Output the [X, Y] coordinate of the center of the cell containing the given text.  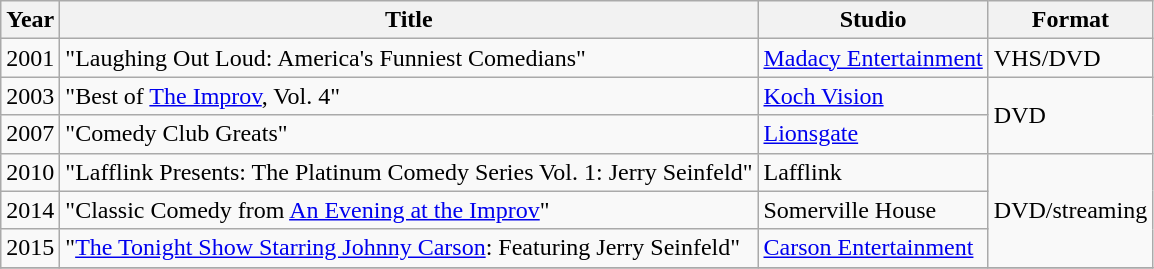
"The Tonight Show Starring Johnny Carson: Featuring Jerry Seinfeld" [409, 248]
Koch Vision [873, 96]
"Classic Comedy from An Evening at the Improv" [409, 210]
Lafflink [873, 172]
DVD/streaming [1070, 210]
2015 [30, 248]
Lionsgate [873, 134]
VHS/DVD [1070, 58]
"Best of The Improv, Vol. 4" [409, 96]
"Lafflink Presents: The Platinum Comedy Series Vol. 1: Jerry Seinfeld" [409, 172]
Madacy Entertainment [873, 58]
2010 [30, 172]
"Comedy Club Greats" [409, 134]
2014 [30, 210]
DVD [1070, 115]
Title [409, 20]
2003 [30, 96]
Somerville House [873, 210]
Year [30, 20]
Carson Entertainment [873, 248]
Studio [873, 20]
Format [1070, 20]
2007 [30, 134]
"Laughing Out Loud: America's Funniest Comedians" [409, 58]
2001 [30, 58]
